Detect which cell encompasses the target text, then output its (X, Y) center coordinate. 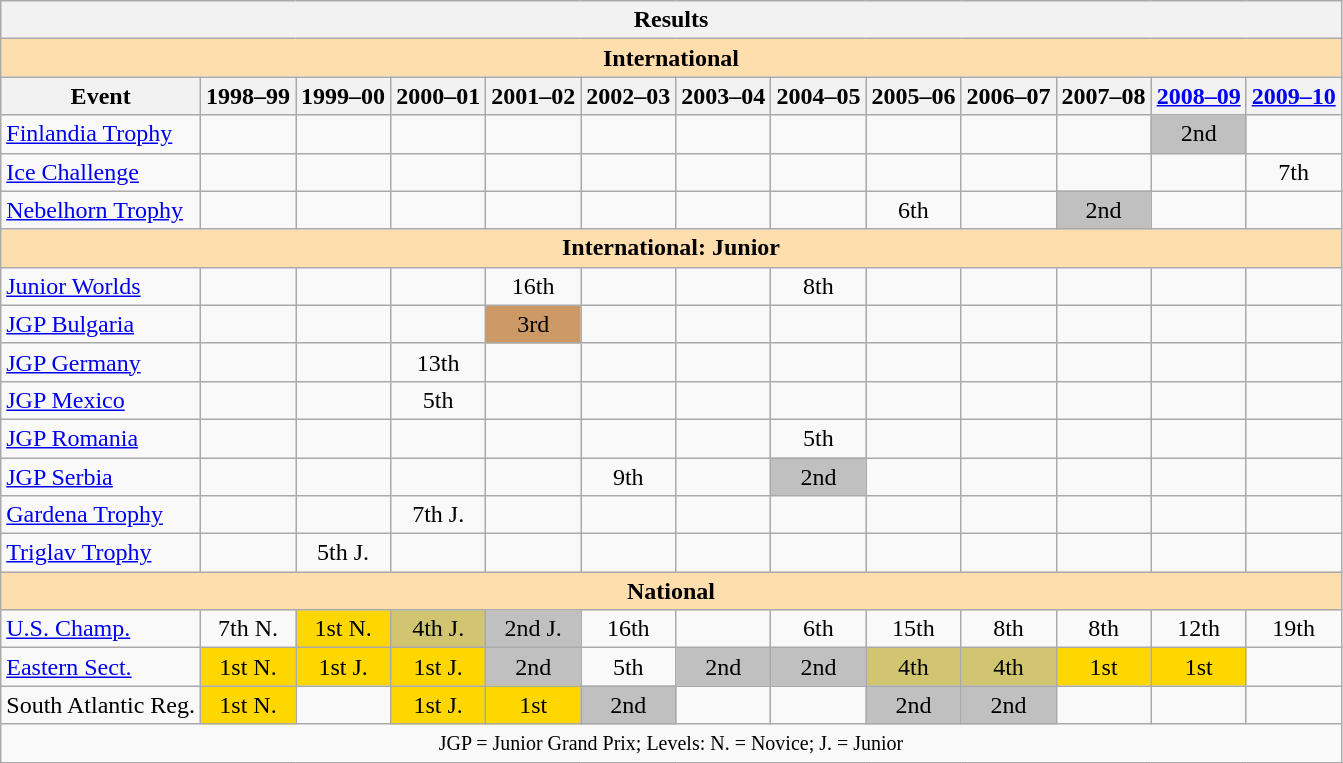
5th J. (344, 553)
Triglav Trophy (101, 553)
Eastern Sect. (101, 667)
2003–04 (724, 96)
7th (1294, 172)
JGP Mexico (101, 400)
National (671, 591)
U.S. Champ. (101, 629)
1999–00 (344, 96)
JGP Germany (101, 362)
Junior Worlds (101, 286)
13th (438, 362)
2001–02 (534, 96)
JGP Bulgaria (101, 324)
9th (628, 477)
19th (1294, 629)
JGP Serbia (101, 477)
Nebelhorn Trophy (101, 210)
15th (914, 629)
Finlandia Trophy (101, 134)
2008–09 (1198, 96)
12th (1198, 629)
3rd (534, 324)
2004–05 (818, 96)
JGP = Junior Grand Prix; Levels: N. = Novice; J. = Junior (671, 743)
2nd J. (534, 629)
2005–06 (914, 96)
7th J. (438, 515)
2009–10 (1294, 96)
1998–99 (248, 96)
4th J. (438, 629)
International (671, 58)
7th N. (248, 629)
2000–01 (438, 96)
2006–07 (1008, 96)
Results (671, 20)
South Atlantic Reg. (101, 705)
Event (101, 96)
2002–03 (628, 96)
Ice Challenge (101, 172)
Gardena Trophy (101, 515)
2007–08 (1104, 96)
International: Junior (671, 248)
JGP Romania (101, 438)
